Locate the cell with the specified text and output its [x, y] center coordinate. 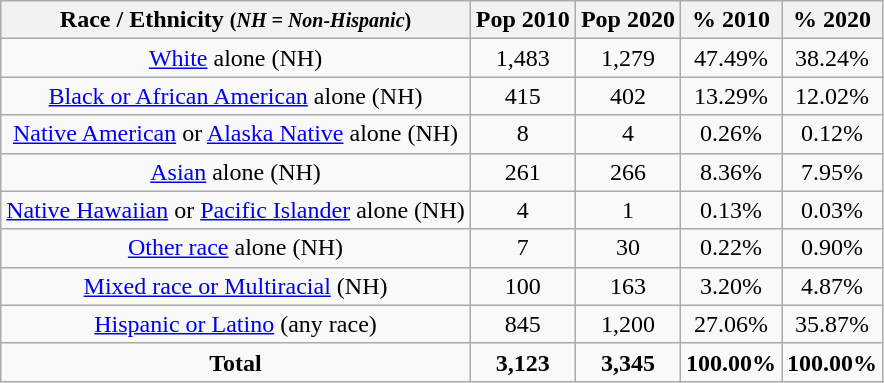
266 [628, 172]
12.02% [832, 96]
% 2020 [832, 20]
0.03% [832, 210]
402 [628, 96]
30 [628, 248]
35.87% [832, 324]
3.20% [730, 286]
0.90% [832, 248]
7 [522, 248]
261 [522, 172]
47.49% [730, 58]
7.95% [832, 172]
1,483 [522, 58]
13.29% [730, 96]
Mixed race or Multiracial (NH) [236, 286]
Pop 2020 [628, 20]
415 [522, 96]
3,345 [628, 362]
Native Hawaiian or Pacific Islander alone (NH) [236, 210]
38.24% [832, 58]
1,200 [628, 324]
4.87% [832, 286]
Black or African American alone (NH) [236, 96]
White alone (NH) [236, 58]
% 2010 [730, 20]
Race / Ethnicity (NH = Non-Hispanic) [236, 20]
0.26% [730, 134]
100 [522, 286]
27.06% [730, 324]
Native American or Alaska Native alone (NH) [236, 134]
Pop 2010 [522, 20]
Total [236, 362]
0.13% [730, 210]
163 [628, 286]
0.12% [832, 134]
Hispanic or Latino (any race) [236, 324]
Other race alone (NH) [236, 248]
Asian alone (NH) [236, 172]
8 [522, 134]
3,123 [522, 362]
845 [522, 324]
1,279 [628, 58]
0.22% [730, 248]
1 [628, 210]
8.36% [730, 172]
